Scan for the cell matching the given text and deliver its (X, Y) coordinate at center. 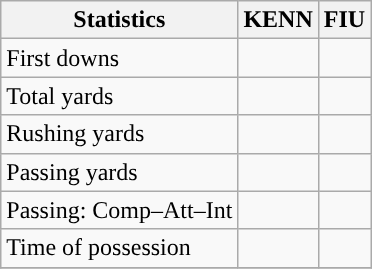
KENN (278, 20)
Total yards (120, 96)
Rushing yards (120, 134)
FIU (344, 20)
Statistics (120, 20)
Passing: Comp–Att–Int (120, 210)
First downs (120, 58)
Passing yards (120, 172)
Time of possession (120, 248)
